Pinpoint the cell where the given text exists, returning its (X, Y) midpoint coordinate. 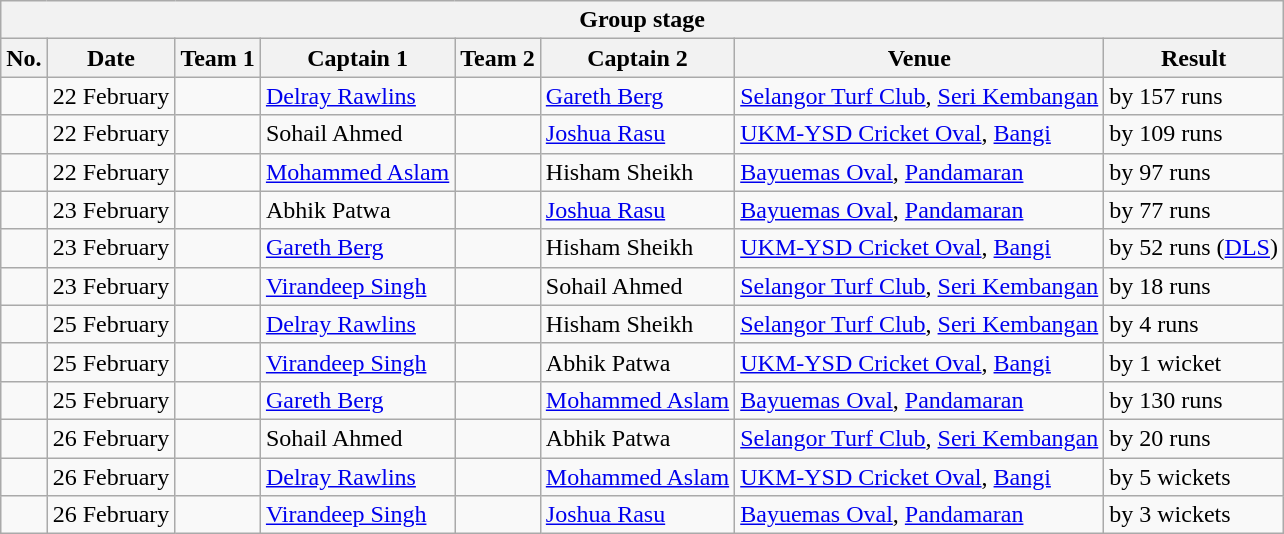
Captain 2 (637, 58)
by 157 runs (1194, 96)
Date (111, 58)
by 18 runs (1194, 286)
by 3 wickets (1194, 515)
by 5 wickets (1194, 477)
by 20 runs (1194, 438)
No. (24, 58)
by 52 runs (DLS) (1194, 248)
Team 2 (498, 58)
by 130 runs (1194, 400)
by 97 runs (1194, 172)
Result (1194, 58)
by 1 wicket (1194, 362)
by 77 runs (1194, 210)
Team 1 (218, 58)
by 109 runs (1194, 134)
Captain 1 (357, 58)
Group stage (642, 20)
Venue (920, 58)
by 4 runs (1194, 324)
